Pinpoint the cell where the given text exists, returning its [x, y] midpoint coordinate. 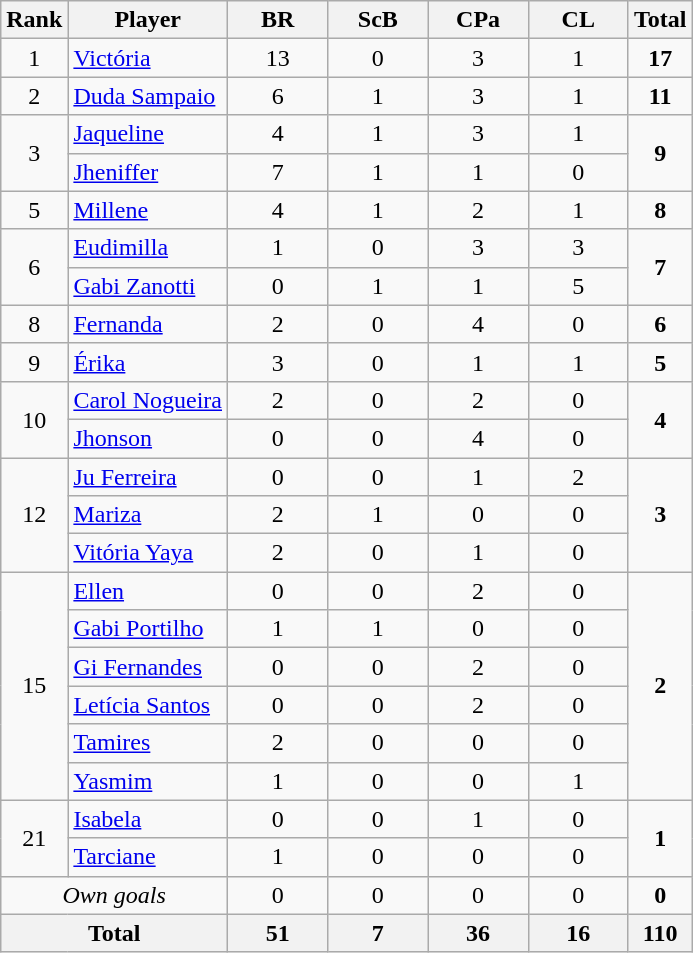
16 [578, 933]
17 [660, 58]
Eudimilla [148, 248]
11 [660, 96]
Gabi Zanotti [148, 286]
Mariza [148, 515]
Own goals [114, 895]
ScB [378, 20]
Millene [148, 210]
12 [34, 515]
Tamires [148, 743]
Victória [148, 58]
Carol Nogueira [148, 400]
Player [148, 20]
Jaqueline [148, 134]
BR [278, 20]
Érika [148, 362]
CPa [478, 20]
Gabi Portilho [148, 629]
Letícia Santos [148, 705]
Jheniffer [148, 172]
15 [34, 686]
Vitória Yaya [148, 553]
36 [478, 933]
Rank [34, 20]
Ellen [148, 591]
Gi Fernandes [148, 667]
110 [660, 933]
Fernanda [148, 324]
Duda Sampaio [148, 96]
Isabela [148, 819]
13 [278, 58]
Tarciane [148, 857]
Jhonson [148, 438]
10 [34, 419]
21 [34, 838]
Yasmim [148, 781]
51 [278, 933]
Ju Ferreira [148, 477]
CL [578, 20]
